Return the (x, y) coordinate for the center point of the cell that contains the specified text.  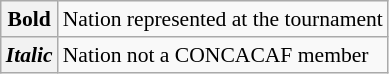
Nation not a CONCACAF member (223, 55)
Bold (30, 19)
Nation represented at the tournament (223, 19)
Italic (30, 55)
